Provide the [X, Y] coordinate of the cell's center where the given text is located.  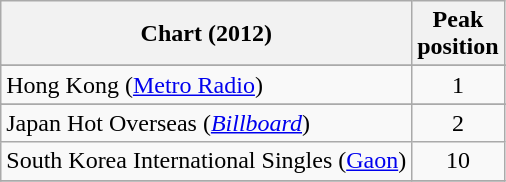
1 [458, 85]
Japan Hot Overseas (Billboard) [206, 123]
Hong Kong (Metro Radio) [206, 85]
Chart (2012) [206, 34]
South Korea International Singles (Gaon) [206, 161]
10 [458, 161]
Peakposition [458, 34]
2 [458, 123]
